Scan for the cell matching the given text and deliver its (x, y) coordinate at center. 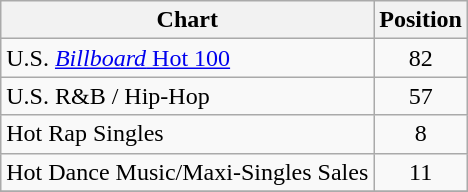
82 (421, 58)
8 (421, 134)
U.S. R&B / Hip-Hop (188, 96)
Chart (188, 20)
Hot Dance Music/Maxi-Singles Sales (188, 172)
11 (421, 172)
Hot Rap Singles (188, 134)
Position (421, 20)
U.S. Billboard Hot 100 (188, 58)
57 (421, 96)
